Extract the [x, y] coordinate from the center of the cell holding the provided text.  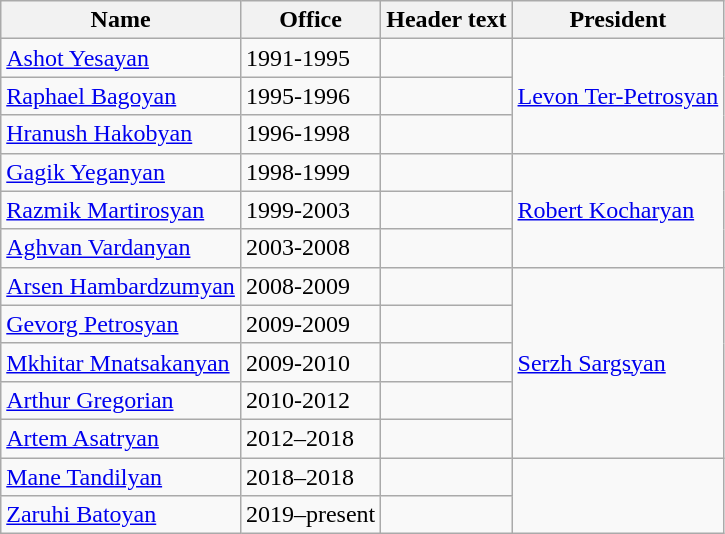
Ashot Yesayan [121, 58]
1991-1995 [310, 58]
Header text [446, 20]
Hranush Hakobyan [121, 134]
1999-2003 [310, 210]
Aghvan Vardanyan [121, 248]
Raphael Bagoyan [121, 96]
2012–2018 [310, 438]
2008-2009 [310, 286]
Arsen Hambardzumyan [121, 286]
Arthur Gregorian [121, 400]
Mkhitar Mnatsakanyan [121, 362]
Serzh Sargsyan [618, 362]
2009-2009 [310, 324]
2019–present [310, 515]
Artem Asatryan [121, 438]
Gevorg Petrosyan [121, 324]
2009-2010 [310, 362]
President [618, 20]
2010-2012 [310, 400]
Office [310, 20]
2003-2008 [310, 248]
2018–2018 [310, 477]
Levon Ter-Petrosyan [618, 96]
1998-1999 [310, 172]
Razmik Martirosyan [121, 210]
Name [121, 20]
Mane Tandilyan [121, 477]
Robert Kocharyan [618, 210]
Gagik Yeganyan [121, 172]
1995-1996 [310, 96]
Zaruhi Batoyan [121, 515]
1996-1998 [310, 134]
